Capture the cell that displays the provided text and extract its (x, y) central coordinate. 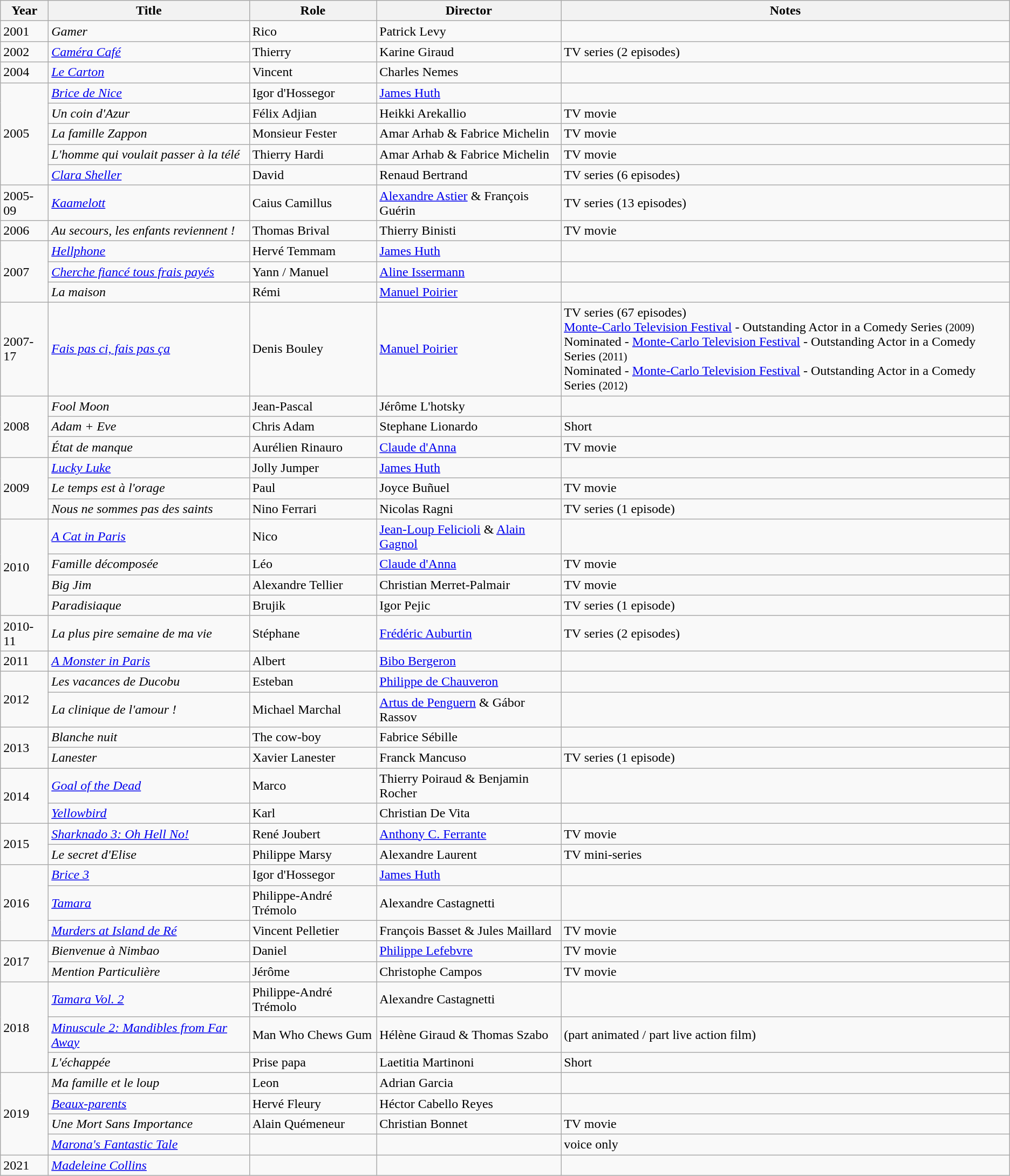
Michael Marchal (313, 709)
La plus pire semaine de ma vie (149, 633)
2002 (25, 52)
Mention Particulière (149, 972)
Laetitia Martinoni (469, 1062)
Brice 3 (149, 875)
Rico (313, 31)
Goal of the Dead (149, 785)
2004 (25, 72)
2011 (25, 661)
Stéphane (313, 633)
Marona's Fantastic Tale (149, 1145)
René Joubert (313, 834)
TV mini-series (786, 854)
Cherche fiancé tous frais payés (149, 271)
Fabrice Sébille (469, 737)
TV series (6 episodes) (786, 175)
Bienvenue à Nimbao (149, 951)
Alexandre Astier & François Guérin (469, 203)
2007 (25, 271)
Thomas Brival (313, 230)
Brice de Nice (149, 93)
Hellphone (149, 251)
État de manque (149, 447)
2019 (25, 1113)
Karine Giraud (469, 52)
Le temps est à l'orage (149, 488)
Thierry (313, 52)
Christophe Campos (469, 972)
Yann / Manuel (313, 271)
Caius Camillus (313, 203)
Murders at Island de Ré (149, 931)
Tamara Vol. 2 (149, 999)
2014 (25, 796)
2016 (25, 903)
(part animated / part live action film) (786, 1035)
2005 (25, 134)
Igor Pejic (469, 605)
L'homme qui voulait passer à la télé (149, 154)
Félix Adjian (313, 113)
2017 (25, 961)
Léo (313, 564)
Paul (313, 488)
Thierry Binisti (469, 230)
Fais pas ci, fais pas ça (149, 350)
Lanester (149, 758)
Notes (786, 11)
2012 (25, 699)
Sharknado 3: Oh Hell No! (149, 834)
Alain Quémeneur (313, 1124)
Denis Bouley (313, 350)
Renaud Bertrand (469, 175)
Jérôme L'hotsky (469, 406)
Charles Nemes (469, 72)
Jean-Pascal (313, 406)
Madeleine Collins (149, 1165)
Nicolas Ragni (469, 509)
Role (313, 11)
Big Jim (149, 585)
Minuscule 2: Mandibles from Far Away (149, 1035)
Christian Bonnet (469, 1124)
A Cat in Paris (149, 536)
2008 (25, 427)
Aurélien Rinauro (313, 447)
2005-09 (25, 203)
Year (25, 11)
Au secours, les enfants reviennent ! (149, 230)
Prise papa (313, 1062)
Jérôme (313, 972)
Les vacances de Ducobu (149, 681)
La maison (149, 292)
Tamara (149, 903)
Adrian Garcia (469, 1083)
Hervé Fleury (313, 1103)
La clinique de l'amour ! (149, 709)
Un coin d'Azur (149, 113)
Nino Ferrari (313, 509)
Gamer (149, 31)
2015 (25, 844)
Brujik (313, 605)
L'échappée (149, 1062)
Jean-Loup Felicioli & Alain Gagnol (469, 536)
Le secret d'Elise (149, 854)
Caméra Café (149, 52)
Thierry Poiraud & Benjamin Rocher (469, 785)
2001 (25, 31)
Yellowbird (149, 813)
TV series (13 episodes) (786, 203)
Karl (313, 813)
Title (149, 11)
Franck Mancuso (469, 758)
Christian De Vita (469, 813)
Patrick Levy (469, 31)
The cow-boy (313, 737)
Xavier Lanester (313, 758)
voice only (786, 1145)
Aline Issermann (469, 271)
Philippe Marsy (313, 854)
2010-11 (25, 633)
2013 (25, 748)
Héctor Cabello Reyes (469, 1103)
Le Carton (149, 72)
Daniel (313, 951)
Anthony C. Ferrante (469, 834)
Famille décomposée (149, 564)
Heikki Arekallio (469, 113)
Joyce Buñuel (469, 488)
Rémi (313, 292)
2009 (25, 488)
Chris Adam (313, 427)
Director (469, 11)
Man Who Chews Gum (313, 1035)
Vincent Pelletier (313, 931)
Stephane Lionardo (469, 427)
Kaamelott (149, 203)
Fool Moon (149, 406)
Paradisiaque (149, 605)
2006 (25, 230)
Alexandre Laurent (469, 854)
Bibo Bergeron (469, 661)
Hervé Temmam (313, 251)
Blanche nuit (149, 737)
François Basset & Jules Maillard (469, 931)
Ma famille et le loup (149, 1083)
Vincent (313, 72)
Artus de Penguern & Gábor Rassov (469, 709)
Marco (313, 785)
Albert (313, 661)
Leon (313, 1083)
2018 (25, 1027)
Une Mort Sans Importance (149, 1124)
Thierry Hardi (313, 154)
Hélène Giraud & Thomas Szabo (469, 1035)
2007-17 (25, 350)
Nico (313, 536)
Alexandre Tellier (313, 585)
Monsieur Fester (313, 134)
David (313, 175)
Nous ne sommes pas des saints (149, 509)
Adam + Eve (149, 427)
Lucky Luke (149, 468)
Christian Merret-Palmair (469, 585)
Philippe Lefebvre (469, 951)
Jolly Jumper (313, 468)
Beaux-parents (149, 1103)
2021 (25, 1165)
Clara Sheller (149, 175)
2010 (25, 568)
Philippe de Chauveron (469, 681)
A Monster in Paris (149, 661)
Esteban (313, 681)
Frédéric Auburtin (469, 633)
La famille Zappon (149, 134)
